Return (x, y) of the center of cell containing provided text 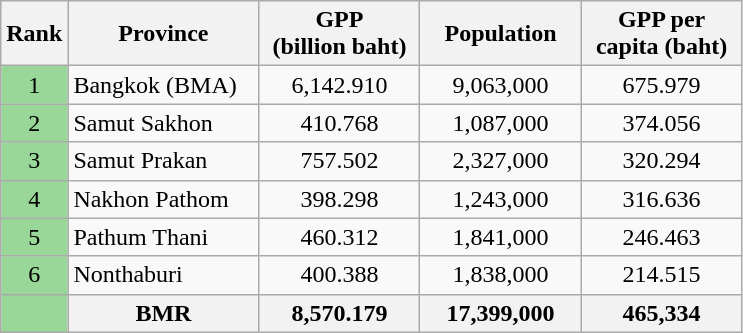
374.056 (662, 123)
Samut Sakhon (164, 123)
1 (34, 85)
6,142.910 (340, 85)
3 (34, 161)
2,327,000 (500, 161)
Bangkok (BMA) (164, 85)
Nakhon Pathom (164, 199)
Samut Prakan (164, 161)
398.298 (340, 199)
465,334 (662, 313)
Population (500, 34)
6 (34, 275)
GPP per capita (baht) (662, 34)
Rank (34, 34)
1,841,000 (500, 237)
1,838,000 (500, 275)
17,399,000 (500, 313)
246.463 (662, 237)
4 (34, 199)
8,570.179 (340, 313)
9,063,000 (500, 85)
757.502 (340, 161)
410.768 (340, 123)
316.636 (662, 199)
5 (34, 237)
320.294 (662, 161)
1,087,000 (500, 123)
2 (34, 123)
Province (164, 34)
675.979 (662, 85)
1,243,000 (500, 199)
Nonthaburi (164, 275)
400.388 (340, 275)
Pathum Thani (164, 237)
BMR (164, 313)
460.312 (340, 237)
GPP(billion baht) (340, 34)
214.515 (662, 275)
